Return the [x, y] coordinate for the center point of the cell that contains the specified text.  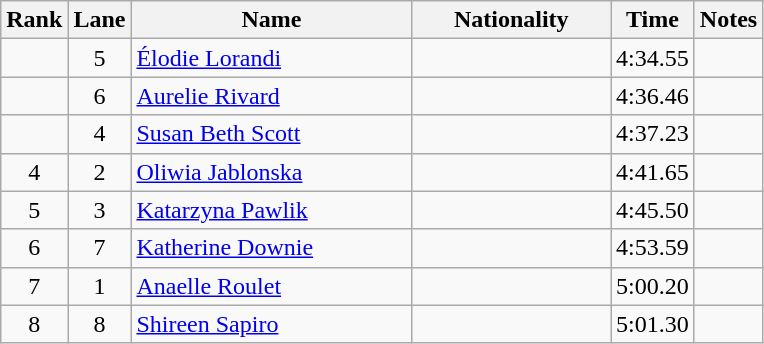
4:37.23 [653, 134]
1 [100, 286]
4:34.55 [653, 58]
Katherine Downie [272, 248]
4:41.65 [653, 172]
2 [100, 172]
Shireen Sapiro [272, 324]
Notes [728, 20]
Élodie Lorandi [272, 58]
Time [653, 20]
Katarzyna Pawlik [272, 210]
Rank [34, 20]
4:53.59 [653, 248]
Name [272, 20]
Nationality [512, 20]
4:36.46 [653, 96]
3 [100, 210]
Oliwia Jablonska [272, 172]
Anaelle Roulet [272, 286]
5:01.30 [653, 324]
5:00.20 [653, 286]
Susan Beth Scott [272, 134]
Aurelie Rivard [272, 96]
Lane [100, 20]
4:45.50 [653, 210]
